From the cell containing the given text, extract its center point as (X, Y) coordinate. 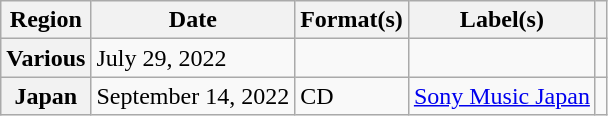
Region (46, 20)
CD (352, 96)
July 29, 2022 (193, 58)
Label(s) (502, 20)
Various (46, 58)
September 14, 2022 (193, 96)
Format(s) (352, 20)
Japan (46, 96)
Date (193, 20)
Sony Music Japan (502, 96)
